Pinpoint the cell where the given text exists, returning its [x, y] midpoint coordinate. 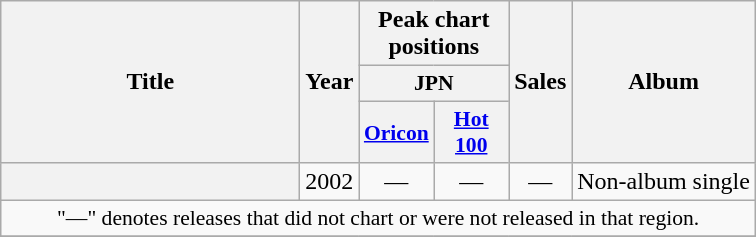
Album [664, 82]
Sales [540, 82]
JPN [434, 84]
Year [330, 82]
"—" denotes releases that did not chart or were not released in that region. [378, 219]
Non-album single [664, 182]
Title [150, 82]
Oricon [396, 132]
Hot 100 [472, 132]
Peak chart positions [434, 34]
2002 [330, 182]
